For the text-containing cell, return its midpoint in (x, y) coordinate format. 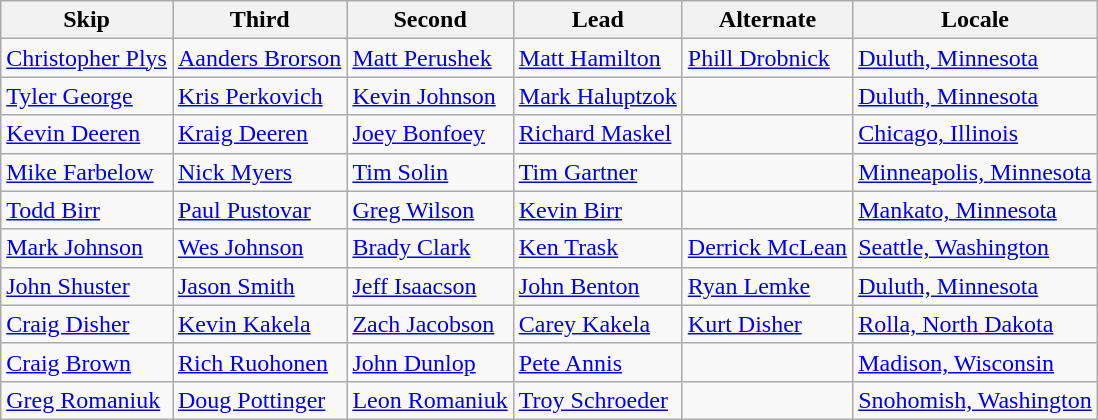
Tyler George (87, 96)
Derrick McLean (767, 248)
Craig Disher (87, 324)
Matt Perushek (430, 58)
Rolla, North Dakota (976, 324)
Greg Romaniuk (87, 400)
Third (259, 20)
Doug Pottinger (259, 400)
Kevin Johnson (430, 96)
Tim Gartner (598, 172)
Paul Pustovar (259, 210)
Pete Annis (598, 362)
Zach Jacobson (430, 324)
Nick Myers (259, 172)
Todd Birr (87, 210)
Kevin Birr (598, 210)
Kris Perkovich (259, 96)
Kraig Deeren (259, 134)
Richard Maskel (598, 134)
Christopher Plys (87, 58)
Carey Kakela (598, 324)
Ken Trask (598, 248)
Leon Romaniuk (430, 400)
Brady Clark (430, 248)
Wes Johnson (259, 248)
Skip (87, 20)
Minneapolis, Minnesota (976, 172)
Mark Johnson (87, 248)
Madison, Wisconsin (976, 362)
Second (430, 20)
Aanders Brorson (259, 58)
Joey Bonfoey (430, 134)
Jeff Isaacson (430, 286)
Tim Solin (430, 172)
John Benton (598, 286)
John Shuster (87, 286)
Ryan Lemke (767, 286)
Locale (976, 20)
Troy Schroeder (598, 400)
Mike Farbelow (87, 172)
Craig Brown (87, 362)
Seattle, Washington (976, 248)
Mankato, Minnesota (976, 210)
Kurt Disher (767, 324)
Kevin Kakela (259, 324)
Lead (598, 20)
Jason Smith (259, 286)
Snohomish, Washington (976, 400)
Phill Drobnick (767, 58)
Greg Wilson (430, 210)
Kevin Deeren (87, 134)
Chicago, Illinois (976, 134)
Alternate (767, 20)
Mark Haluptzok (598, 96)
John Dunlop (430, 362)
Rich Ruohonen (259, 362)
Matt Hamilton (598, 58)
